From the cell containing the given text, extract its center point as (X, Y) coordinate. 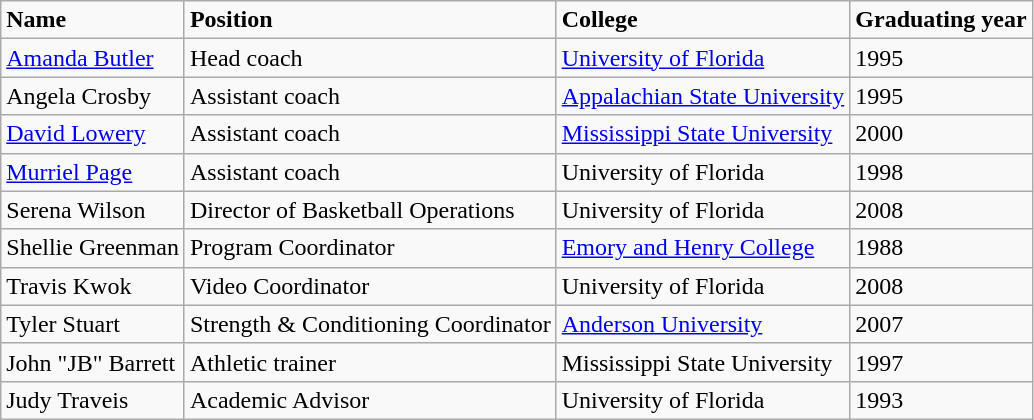
1988 (941, 248)
College (703, 20)
2007 (941, 324)
Murriel Page (93, 172)
Serena Wilson (93, 210)
Graduating year (941, 20)
Travis Kwok (93, 286)
Anderson University (703, 324)
Emory and Henry College (703, 248)
Program Coordinator (370, 248)
David Lowery (93, 134)
Amanda Butler (93, 58)
2000 (941, 134)
Video Coordinator (370, 286)
Strength & Conditioning Coordinator (370, 324)
John "JB" Barrett (93, 362)
1998 (941, 172)
Director of Basketball Operations (370, 210)
Judy Traveis (93, 400)
Position (370, 20)
Head coach (370, 58)
Name (93, 20)
Athletic trainer (370, 362)
Appalachian State University (703, 96)
Angela Crosby (93, 96)
1993 (941, 400)
Tyler Stuart (93, 324)
Academic Advisor (370, 400)
1997 (941, 362)
Shellie Greenman (93, 248)
